Pinpoint the cell where the given text exists, returning its [x, y] midpoint coordinate. 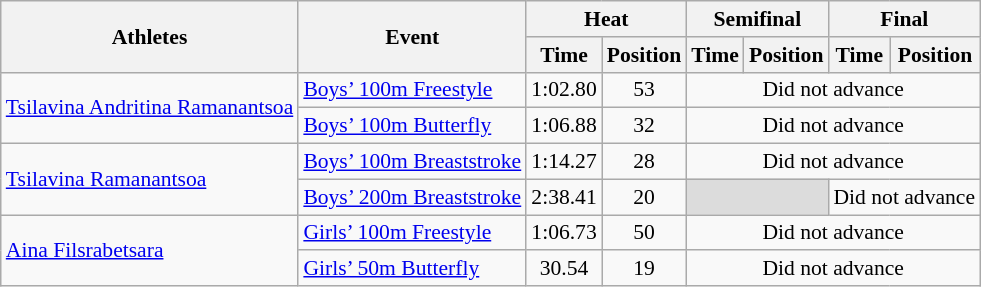
Tsilavina Andritina Ramanantsoa [150, 108]
32 [644, 126]
Boys’ 100m Freestyle [412, 90]
Event [412, 36]
Athletes [150, 36]
Tsilavina Ramanantsoa [150, 180]
Girls’ 50m Butterfly [412, 269]
28 [644, 162]
1:02.80 [564, 90]
1:06.88 [564, 126]
Heat [606, 19]
2:38.41 [564, 197]
53 [644, 90]
Boys’ 100m Butterfly [412, 126]
Aina Filsrabetsara [150, 250]
50 [644, 233]
19 [644, 269]
Girls’ 100m Freestyle [412, 233]
Boys’ 100m Breaststroke [412, 162]
Semifinal [757, 19]
1:14.27 [564, 162]
30.54 [564, 269]
Boys’ 200m Breaststroke [412, 197]
20 [644, 197]
Final [904, 19]
1:06.73 [564, 233]
